Determine the (x, y) coordinate at the center of the cell enclosing the given text.  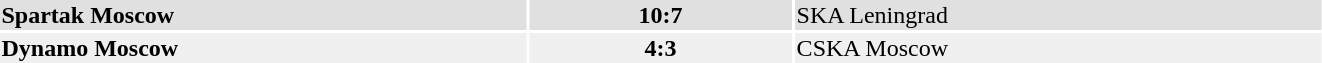
Spartak Moscow (263, 15)
Dynamo Moscow (263, 48)
CSKA Moscow (1058, 48)
4:3 (660, 48)
10:7 (660, 15)
SKA Leningrad (1058, 15)
